Identify which cell holds the provided text, then report its (x, y) central coordinate. 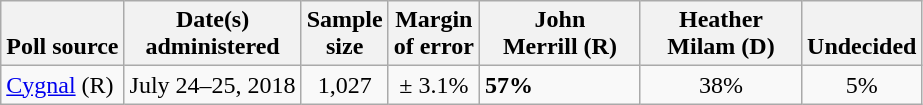
Cygnal (R) (62, 85)
38% (720, 85)
Poll source (62, 34)
Samplesize (344, 34)
Date(s)administered (212, 34)
5% (862, 85)
1,027 (344, 85)
JohnMerrill (R) (560, 34)
± 3.1% (434, 85)
HeatherMilam (D) (720, 34)
July 24–25, 2018 (212, 85)
Marginof error (434, 34)
57% (560, 85)
Undecided (862, 34)
